For the text-containing cell, return its midpoint in [X, Y] coordinate format. 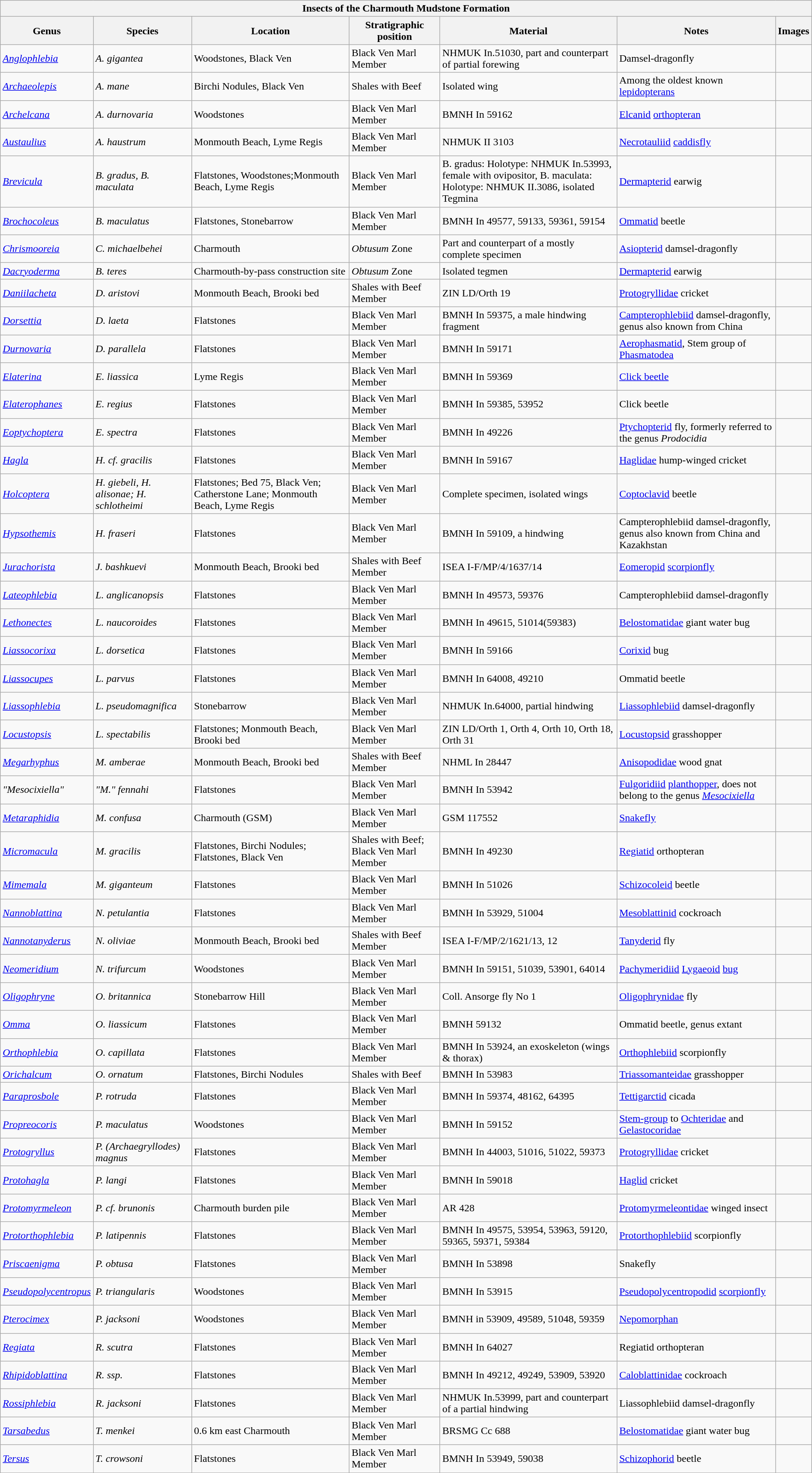
Flatstones; Bed 75, Black Ven; Catherstone Lane; Monmouth Beach, Lyme Regis [271, 494]
L. spectabilis [143, 734]
Holcoptera [47, 494]
Mesoblattinid cockroach [696, 913]
N. petulantia [143, 913]
Stem-group to Ochteridae and Gelastocoridae [696, 1124]
BMNH In 49226 [528, 433]
Protogryllus [47, 1152]
T. crowsoni [143, 1459]
Jurachorista [47, 567]
ISEA I-F/MP/4/1637/14 [528, 567]
Brochocoleus [47, 221]
0.6 km east Charmouth [271, 1431]
N. trifurcum [143, 969]
Tettigarctid cicada [696, 1097]
Birchi Nodules, Black Ven [271, 87]
Brevicula [47, 182]
Rossiphlebia [47, 1403]
Austaulius [47, 142]
Rhipidoblattina [47, 1375]
Shales with Beef; Black Ven Marl Member [394, 852]
Omma [47, 1025]
Lyme Regis [271, 377]
BMNH In 49577, 59133, 59361, 59154 [528, 221]
Charmouth-by-pass construction site [271, 271]
Insects of the Charmouth Mudstone Formation [406, 9]
BMNH in 53909, 49589, 51048, 59359 [528, 1319]
Regiata [47, 1348]
Anglophlebia [47, 58]
Campterophlebiid damsel-dragonfly [696, 595]
M. giganteum [143, 885]
BMNH In 53929, 51004 [528, 913]
P. triangularis [143, 1292]
BMNH In 49615, 51014(59383) [528, 623]
NHMUK In.64000, partial hindwing [528, 706]
BMNH 59132 [528, 1025]
BMNH In 59369 [528, 377]
P. jacksoni [143, 1319]
Neomeridium [47, 969]
Orthophlebia [47, 1052]
L. parvus [143, 678]
Megarhyphus [47, 762]
A. gigantea [143, 58]
Nepomorphan [696, 1319]
Liassophlebia [47, 706]
BMNH In 53898 [528, 1264]
M. confusa [143, 817]
Micromacula [47, 852]
Elcanid orthopteran [696, 114]
D. laeta [143, 320]
H. giebeli, H. alisonae; H. schlotheimi [143, 494]
BMNH In 53949, 59038 [528, 1459]
BMNH In 64027 [528, 1348]
Damsel-dragonfly [696, 58]
Haglidae hump-winged cricket [696, 460]
Pachymeridiid Lygaeoid bug [696, 969]
O. capillata [143, 1052]
Species [143, 31]
Fulgoridiid planthopper, does not belong to the genus Mesocixiella [696, 790]
BMNH In 64008, 49210 [528, 678]
A. haustrum [143, 142]
Tersus [47, 1459]
Anisopodidae wood gnat [696, 762]
A. durnovaria [143, 114]
BMNH In 59385, 53952 [528, 404]
Liassocorixa [47, 650]
Notes [696, 31]
"Mesocixiella" [47, 790]
ZIN LD/Orth 19 [528, 293]
B. gradus: Holotype: NHMUK In.53993, female with ovipositor, B. maculata: Holotype: NHMUK II.3086, isolated Tegmina [528, 182]
E. regius [143, 404]
L. naucoroides [143, 623]
Isolated tegmen [528, 271]
Necrotauliid caddisfly [696, 142]
Caloblattinidae cockroach [696, 1375]
E. spectra [143, 433]
Tanyderid fly [696, 941]
H. cf. gracilis [143, 460]
Protorthophlebia [47, 1235]
Stonebarrow [271, 706]
BMNH In 59171 [528, 349]
BMNH In 49573, 59376 [528, 595]
Woodstones, Black Ven [271, 58]
Ommatid beetle, genus extant [696, 1025]
BMNH In 59018 [528, 1180]
Propreocoris [47, 1124]
BMNH In 49212, 49249, 53909, 53920 [528, 1375]
Images [794, 31]
BMNH In 59151, 51039, 53901, 64014 [528, 969]
Priscaenigma [47, 1264]
Part and counterpart of a mostly complete specimen [528, 248]
L. anglicanopsis [143, 595]
Flatstones, Woodstones;Monmouth Beach, Lyme Regis [271, 182]
NHMUK In.51030, part and counterpart of partial forewing [528, 58]
Haglid cricket [696, 1180]
Hagla [47, 460]
ISEA I-F/MP/2/1621/13, 12 [528, 941]
BMNH In 59109, a hindwing [528, 533]
Among the oldest known lepidopterans [696, 87]
Lethonectes [47, 623]
BMNH In 44003, 51016, 51022, 59373 [528, 1152]
Mimemala [47, 885]
Oligophryne [47, 996]
Protomyrmeleontidae winged insect [696, 1208]
Nannotanyderus [47, 941]
BMNH In 53924, an exoskeleton (wings & thorax) [528, 1052]
R. scutra [143, 1348]
P. latipennis [143, 1235]
O. britannica [143, 996]
Schizocoleid beetle [696, 885]
Protomyrmeleon [47, 1208]
Charmouth burden pile [271, 1208]
NHMUK II 3103 [528, 142]
Protohagla [47, 1180]
J. bashkuevi [143, 567]
Pseudopolycentropodid scorpionfly [696, 1292]
O. ornatum [143, 1074]
P. langi [143, 1180]
NHML In 28447 [528, 762]
Oligophrynidae fly [696, 996]
Flatstones, Birchi Nodules; Flatstones, Black Ven [271, 852]
B. gradus, B. maculata [143, 182]
Protorthophlebiid scorpionfly [696, 1235]
Pseudopolycentropus [47, 1292]
A. mane [143, 87]
Aerophasmatid, Stem group of Phasmatodea [696, 349]
Coll. Ansorge fly No 1 [528, 996]
L. pseudomagnifica [143, 706]
Eoptychoptera [47, 433]
Archaeolepis [47, 87]
AR 428 [528, 1208]
L. dorsetica [143, 650]
BRSMG Cc 688 [528, 1431]
Locustopsis [47, 734]
BMNH In 49230 [528, 852]
"M." fennahi [143, 790]
Complete specimen, isolated wings [528, 494]
P. cf. brunonis [143, 1208]
Campterophlebiid damsel-dragonfly, genus also known from China and Kazakhstan [696, 533]
Charmouth [271, 248]
P. (Archaegryllodes) magnus [143, 1152]
Archelcana [47, 114]
BMNH In 53942 [528, 790]
Location [271, 31]
Hypsothemis [47, 533]
Metaraphidia [47, 817]
B. maculatus [143, 221]
Material [528, 31]
P. obtusa [143, 1264]
R. ssp. [143, 1375]
BMNH In 51026 [528, 885]
P. rotruda [143, 1097]
Orthophlebiid scorpionfly [696, 1052]
Flatstones; Monmouth Beach, Brooki bed [271, 734]
Campterophlebiid damsel-dragonfly, genus also known from China [696, 320]
BMNH In 59167 [528, 460]
H. fraseri [143, 533]
NHMUK In.53999, part and counterpart of a partial hindwing [528, 1403]
D. parallela [143, 349]
Daniilacheta [47, 293]
P. maculatus [143, 1124]
Paraprosbole [47, 1097]
Stratigraphic position [394, 31]
Flatstones, Stonebarrow [271, 221]
Dacryoderma [47, 271]
Genus [47, 31]
Isolated wing [528, 87]
BMNH In 49575, 53954, 53963, 59120, 59365, 59371, 59384 [528, 1235]
GSM 117552 [528, 817]
D. aristovi [143, 293]
ZIN LD/Orth 1, Orth 4, Orth 10, Orth 18, Orth 31 [528, 734]
BMNH In 59152 [528, 1124]
Tarsabedus [47, 1431]
Liassocupes [47, 678]
Monmouth Beach, Lyme Regis [271, 142]
Triassomanteidae grasshopper [696, 1074]
Durnovaria [47, 349]
T. menkei [143, 1431]
Dorsettia [47, 320]
Locustopsid grasshopper [696, 734]
E. liassica [143, 377]
BMNH In 59166 [528, 650]
BMNH In 59374, 48162, 64395 [528, 1097]
Eomeropid scorpionfly [696, 567]
Elaterina [47, 377]
Coptoclavid beetle [696, 494]
BMNH In 53983 [528, 1074]
Schizophorid beetle [696, 1459]
O. liassicum [143, 1025]
C. michaelbehei [143, 248]
Lateophlebia [47, 595]
Stonebarrow Hill [271, 996]
Nannoblattina [47, 913]
BMNH In 59162 [528, 114]
Corixid bug [696, 650]
Asiopterid damsel-dragonfly [696, 248]
Flatstones, Birchi Nodules [271, 1074]
Orichalcum [47, 1074]
Charmouth (GSM) [271, 817]
Elaterophanes [47, 404]
Ptychopterid fly, formerly referred to the genus Prodocidia [696, 433]
N. oliviae [143, 941]
Pterocimex [47, 1319]
M. gracilis [143, 852]
Chrismooreia [47, 248]
B. teres [143, 271]
BMNH In 59375, a male hindwing fragment [528, 320]
M. amberae [143, 762]
R. jacksoni [143, 1403]
BMNH In 53915 [528, 1292]
